Return the [x, y] coordinate for the center point of the cell that contains the specified text.  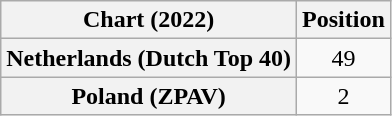
Chart (2022) [149, 20]
2 [344, 96]
Poland (ZPAV) [149, 96]
49 [344, 58]
Netherlands (Dutch Top 40) [149, 58]
Position [344, 20]
